Identify which cell holds the provided text, then report its [x, y] central coordinate. 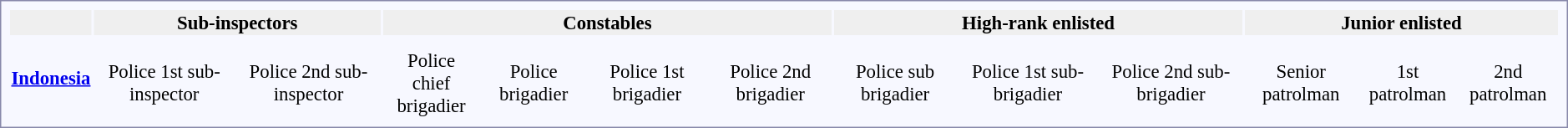
Police chief brigadier [432, 83]
Police 1st sub-brigadier [1028, 83]
Police 2nd brigadier [770, 83]
Police 1st brigadier [648, 83]
1st patrolman [1408, 83]
Indonesia [51, 78]
2nd patrolman [1508, 83]
Police 2nd sub-brigadier [1171, 83]
Senior patrolman [1301, 83]
Police brigadier [534, 83]
Sub-inspectors [237, 23]
Constables [608, 23]
Police 1st sub-inspector [164, 83]
Police 2nd sub-inspector [308, 83]
Police sub brigadier [895, 83]
Junior enlisted [1401, 23]
High-rank enlisted [1039, 23]
